Pinpoint the cell where the given text exists, returning its (X, Y) midpoint coordinate. 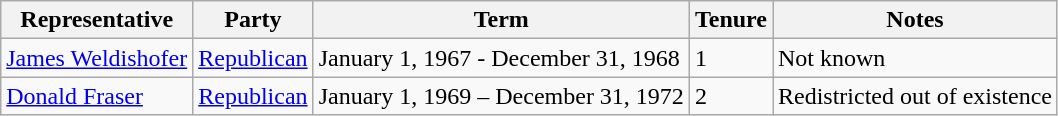
Not known (914, 58)
Tenure (730, 20)
January 1, 1969 – December 31, 1972 (501, 96)
Term (501, 20)
1 (730, 58)
Notes (914, 20)
Redistricted out of existence (914, 96)
Representative (97, 20)
Party (253, 20)
Donald Fraser (97, 96)
January 1, 1967 - December 31, 1968 (501, 58)
James Weldishofer (97, 58)
2 (730, 96)
